Detect which cell encompasses the target text, then output its [X, Y] center coordinate. 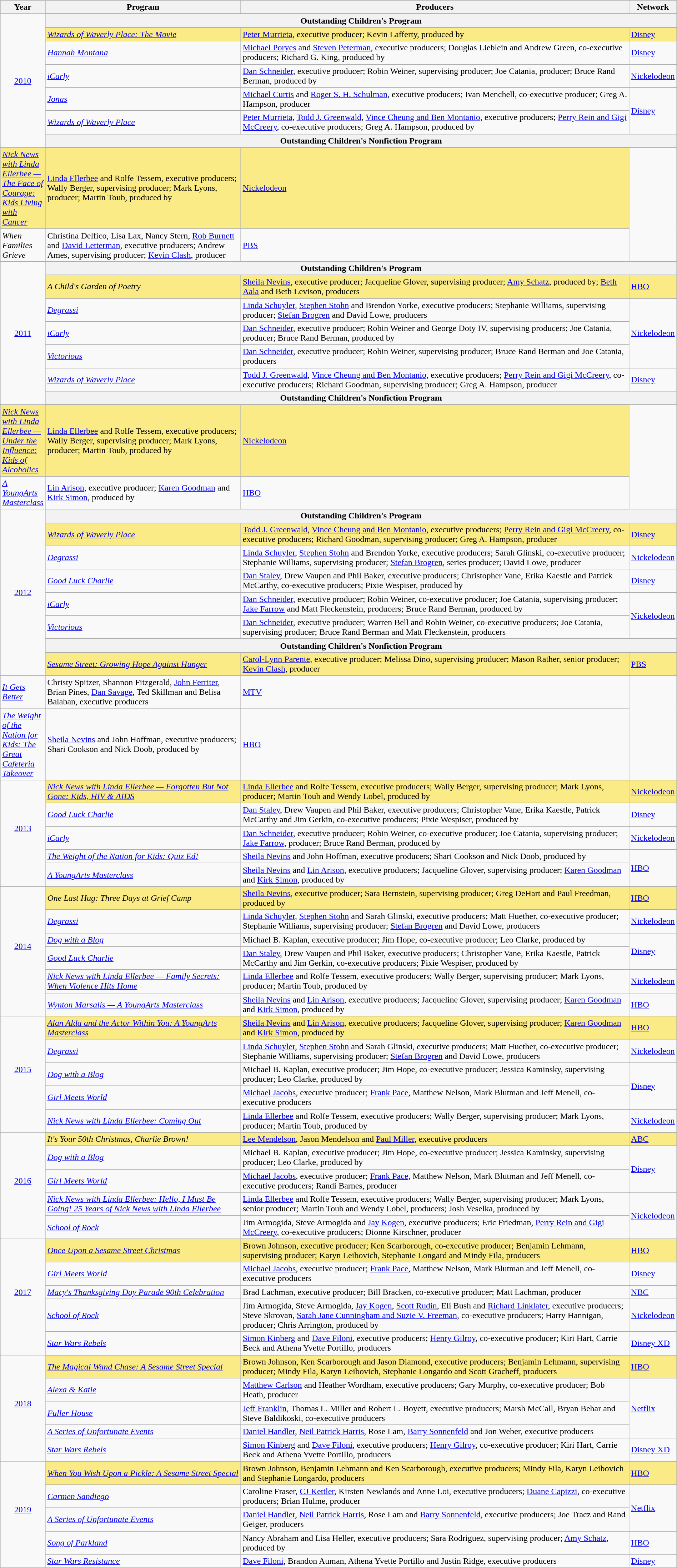
2013 [23, 833]
Star Wars Resistance [143, 1561]
Dan Schneider, executive producer; Robin Weiner and George Doty IV, supervising producers; Joe Catania, producer; Bruce Rand Berman, produced by [435, 333]
The Weight of the Nation for Kids: Quiz Ed! [143, 856]
Producers [435, 7]
2016 [23, 1186]
Nick News with Linda Ellerbee: Coming Out [143, 1120]
Carol-Lynn Parente, executive producer; Melissa Dino, supervising producer; Mason Rather, senior producer; Kevin Clash, producer [435, 664]
The Magical Wand Chase: A Sesame Street Special [143, 1367]
ABC [653, 1139]
Sheila Nevins, executive producer; Jacqueline Glover, supervising producer; Amy Schatz, produced by; Beth Aala and Beth Levison, producers [435, 286]
Alan Alda and the Actor Within You: A YoungArts Masterclass [143, 1027]
Michael Poryes and Steven Peterman, executive producers; Douglas Lieblein and Andrew Green, co-executive producers; Richard G. King, produced by [435, 53]
It Gets Better [23, 692]
Nick News with Linda Ellerbee — Under the Influence: Kids of Alcoholics [23, 441]
When Families Grieve [23, 245]
Sesame Street: Growing Hope Against Hunger [143, 664]
2014 [23, 951]
Carmen Sandiego [143, 1497]
Fuller House [143, 1413]
Matthew Carlson and Heather Wordham, executive producers; Gary Murphy, co-executive producer; Bob Heath, producer [435, 1389]
Nick News with Linda Ellerbee: Hello, I Must Be Going! 25 Years of Nick News with Linda Ellerbee [143, 1204]
2015 [23, 1074]
Dave Filoni, Brandon Auman, Athena Yvette Portillo and Justin Ridge, executive producers [435, 1561]
Brad Lachman, executive producer; Bill Bracken, co-executive producer; Matt Lachman, producer [435, 1292]
Network [653, 7]
Michael Jacobs, executive producer; Frank Pace, Matthew Nelson, Mark Blutman and Jeff Menell, co-executive producers; Randi Barnes, producer [435, 1181]
NBC [653, 1292]
2012 [23, 592]
Nick News with Linda Ellerbee — Forgotten But Not Gone: Kids, HIV & AIDS [143, 792]
Sheila Nevins, executive producer; Sara Bernstein, supervising producer; Greg DeHart and Paul Freedman, produced by [435, 898]
It's Your 50th Christmas, Charlie Brown! [143, 1139]
Jeff Franklin, Thomas L. Miller and Robert L. Boyett, executive producers; Marsh McCall, Bryan Behar and Steve Baldikoski, co-executive producers [435, 1413]
Jonas [143, 99]
2017 [23, 1297]
Lee Mendelson, Jason Mendelson and Paul Miller, executive producers [435, 1139]
Michael Curtis and Roger S. H. Schulman, executive producers; Ivan Menchell, co-executive producer; Greg A. Hampson, producer [435, 99]
Caroline Fraser, CJ Kettler, Kirsten Newlands and Anne Loi, executive producers; Duane Capizzi, co-executive producers; Brian Hulme, producer [435, 1497]
Hannah Montana [143, 53]
Wynton Marsalis — A YoungArts Masterclass [143, 1005]
Brown Johnson, Benjamin Lehmann and Ken Scarborough, executive producers; Mindy Fila, Karyn Leibovich and Stephanie Longardo, producers [435, 1473]
2011 [23, 333]
Lin Arison, executive producer; Karen Goodman and Kirk Simon, produced by [143, 493]
2018 [23, 1408]
Nick News with Linda Ellerbee — Family Secrets: When Violence Hits Home [143, 981]
Once Upon a Sesame Street Christmas [143, 1250]
Program [143, 7]
A Child's Garden of Poetry [143, 286]
Daniel Handler, Neil Patrick Harris, Rose Lam and Barry Sonnenfeld, executive producers; Joe Tracz and Rand Geiger, producers [435, 1519]
Christy Spitzer, Shannon Fitzgerald, John Ferriter, Brian Pines, Dan Savage, Ted Skillman and Belisa Balaban, executive producers [143, 692]
MTV [435, 692]
When You Wish Upon a Pickle: A Sesame Street Special [143, 1473]
Year [23, 7]
Wizards of Waverly Place: The Movie [143, 34]
2019 [23, 1515]
Song of Parkland [143, 1543]
One Last Hug: Three Days at Grief Camp [143, 898]
Nick News with Linda Ellerbee — The Face of Courage: Kids Living with Cancer [23, 188]
Dan Schneider, executive producer; Robin Weiner, supervising producer; Bruce Rand Berman and Joe Catania, producers [435, 356]
Peter Murrieta, executive producer; Kevin Lafferty, produced by [435, 34]
Nancy Abraham and Lisa Heller, executive producers; Sara Rodriguez, supervising producer; Amy Schatz, produced by [435, 1543]
Macy's Thanksgiving Day Parade 90th Celebration [143, 1292]
Michael B. Kaplan, executive producer; Jim Hope, co-executive producer; Leo Clarke, produced by [435, 940]
Dan Schneider, executive producer; Robin Weiner, supervising producer; Joe Catania, producer; Bruce Rand Berman, produced by [435, 76]
Daniel Handler, Neil Patrick Harris, Rose Lam, Barry Sonnenfeld and Jon Weber, executive producers [435, 1431]
Alexa & Katie [143, 1389]
2010 [23, 81]
The Weight of the Nation for Kids: The Great Cafeteria Takeover [23, 744]
